Identify which cell holds the provided text, then report its [X, Y] central coordinate. 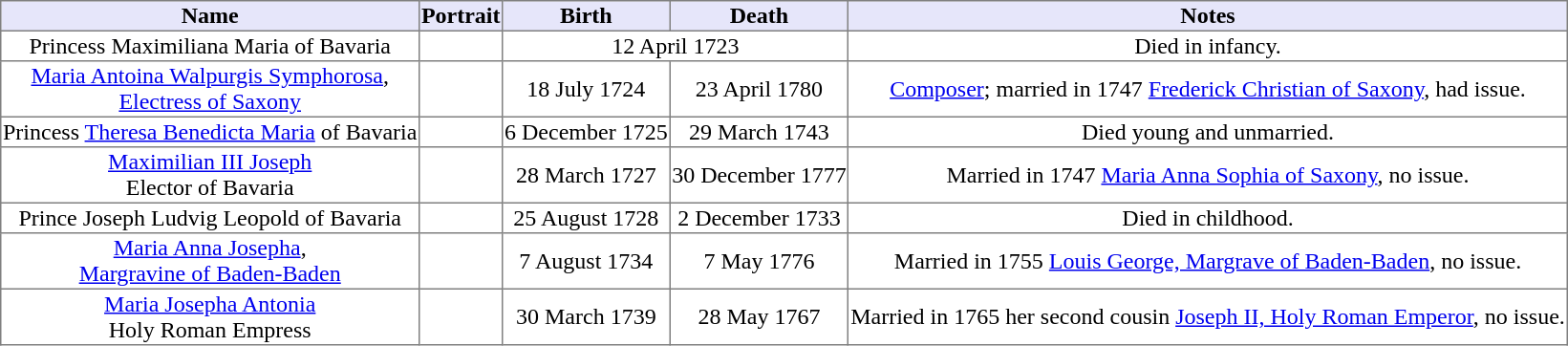
12 April 1723 [676, 46]
Princess Maximiliana Maria of Bavaria [210, 46]
Maria Josepha AntoniaHoly Roman Empress [210, 316]
Married in 1755 Louis George, Margrave of Baden-Baden, no issue. [1208, 261]
7 May 1776 [759, 261]
Maria Antoina Walpurgis Symphorosa,Electress of Saxony [210, 89]
Died in childhood. [1208, 218]
28 May 1767 [759, 316]
Portrait [461, 16]
Death [759, 16]
Maria Anna Josepha,Margravine of Baden-Baden [210, 261]
Princess Theresa Benedicta Maria of Bavaria [210, 132]
Notes [1208, 16]
Birth [587, 16]
Died young and unmarried. [1208, 132]
30 December 1777 [759, 175]
2 December 1733 [759, 218]
Composer; married in 1747 Frederick Christian of Saxony, had issue. [1208, 89]
29 March 1743 [759, 132]
25 August 1728 [587, 218]
Died in infancy. [1208, 46]
Married in 1765 her second cousin Joseph II, Holy Roman Emperor, no issue. [1208, 316]
6 December 1725 [587, 132]
23 April 1780 [759, 89]
Maximilian III JosephElector of Bavaria [210, 175]
7 August 1734 [587, 261]
Name [210, 16]
Married in 1747 Maria Anna Sophia of Saxony, no issue. [1208, 175]
28 March 1727 [587, 175]
18 July 1724 [587, 89]
30 March 1739 [587, 316]
Prince Joseph Ludvig Leopold of Bavaria [210, 218]
